Locate the cell with the specified text and output its (x, y) center coordinate. 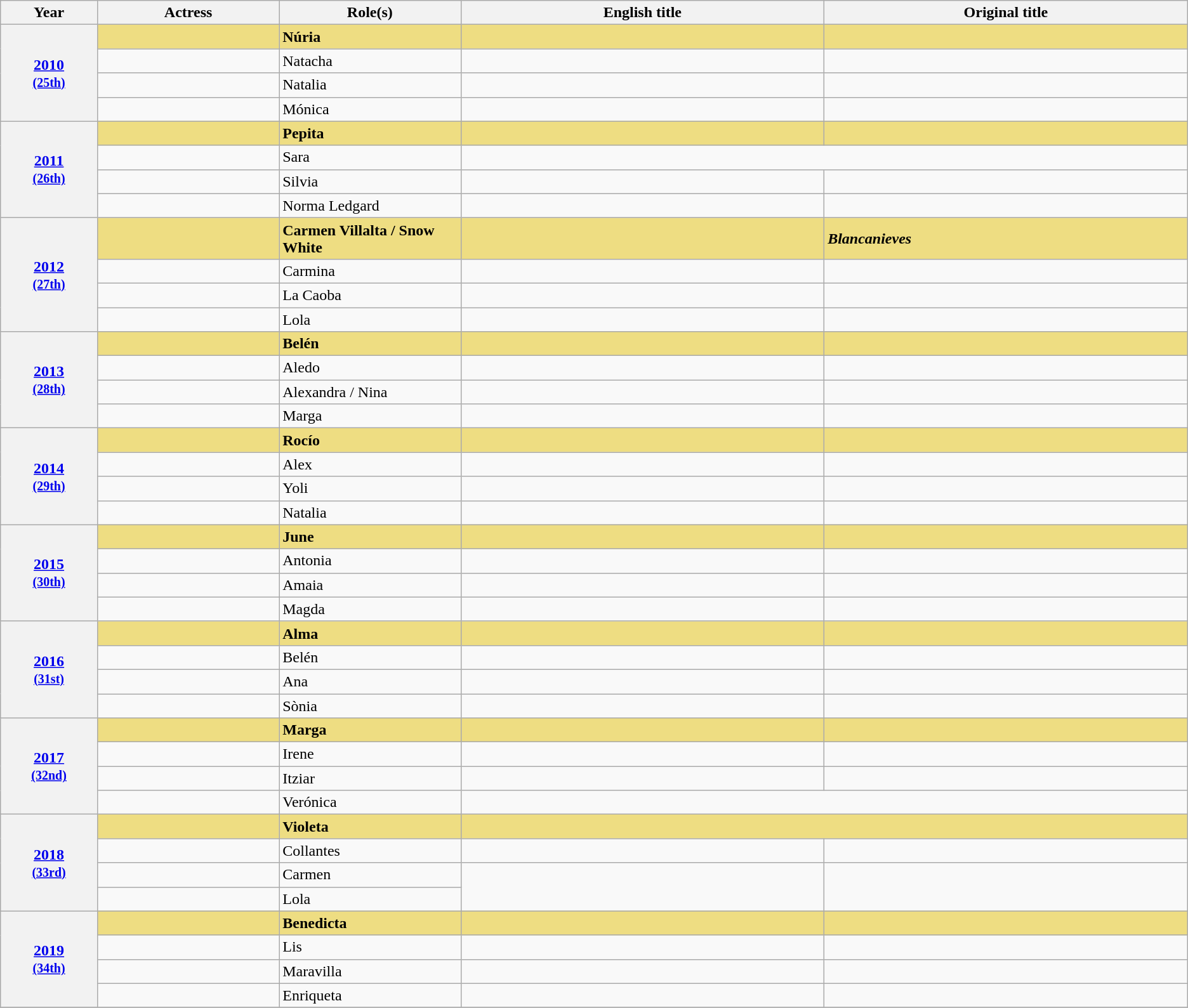
June (370, 537)
2013 (28th) (49, 380)
Magda (370, 609)
Pepita (370, 133)
2019 (34th) (49, 959)
2012 (27th) (49, 274)
Enriqueta (370, 995)
Irene (370, 754)
Carmina (370, 271)
Sònia (370, 706)
Itziar (370, 778)
Alex (370, 464)
2016 (31st) (49, 669)
2010 (25th) (49, 73)
Norma Ledgard (370, 206)
Blancanieves (1006, 239)
Yoli (370, 488)
Violeta (370, 827)
Collantes (370, 851)
Carmen (370, 875)
2011 (26th) (49, 169)
2017 (32nd) (49, 766)
Núria (370, 37)
Original title (1006, 13)
Role(s) (370, 13)
Natacha (370, 61)
Antonia (370, 561)
Rocío (370, 440)
Benedicta (370, 923)
Actress (188, 13)
Amaia (370, 585)
Sara (370, 157)
Aledo (370, 368)
Silvia (370, 181)
Alma (370, 633)
Lis (370, 947)
2014 (29th) (49, 476)
Year (49, 13)
La Caoba (370, 295)
Carmen Villalta / Snow White (370, 239)
Alexandra / Nina (370, 392)
Verónica (370, 802)
English title (642, 13)
Maravilla (370, 971)
2015 (30th) (49, 573)
Ana (370, 681)
2018 (33rd) (49, 863)
Mónica (370, 109)
